Extract the [x, y] coordinate from the center of the cell holding the provided text.  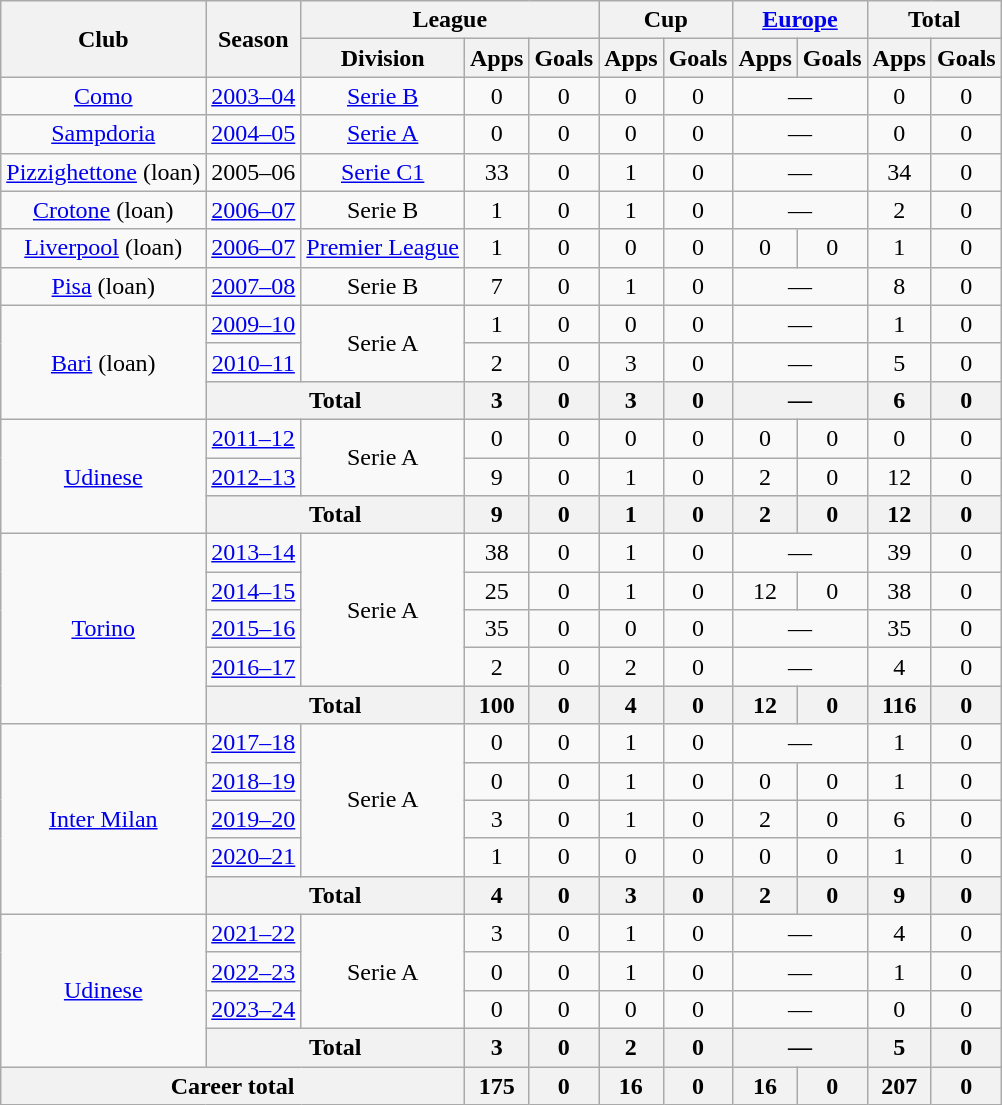
207 [899, 1085]
2010–11 [254, 362]
Torino [104, 629]
33 [496, 172]
34 [899, 172]
Inter Milan [104, 819]
2003–04 [254, 96]
2015–16 [254, 629]
Crotone (loan) [104, 210]
2018–19 [254, 781]
Europe [800, 20]
2016–17 [254, 667]
Pizzighettone (loan) [104, 172]
100 [496, 705]
2004–05 [254, 134]
2020–21 [254, 857]
Serie C1 [383, 172]
Bari (loan) [104, 362]
2012–13 [254, 477]
2014–15 [254, 591]
116 [899, 705]
Pisa (loan) [104, 286]
175 [496, 1085]
Como [104, 96]
Premier League [383, 248]
2023–24 [254, 1009]
Season [254, 39]
Club [104, 39]
Liverpool (loan) [104, 248]
Division [383, 58]
2022–23 [254, 971]
2009–10 [254, 324]
2019–20 [254, 819]
Career total [233, 1085]
Cup [666, 20]
25 [496, 591]
2013–14 [254, 553]
7 [496, 286]
2005–06 [254, 172]
8 [899, 286]
League [450, 20]
2011–12 [254, 438]
39 [899, 553]
2007–08 [254, 286]
Sampdoria [104, 134]
2017–18 [254, 743]
2021–22 [254, 933]
